Search for the cell housing the specified text and yield its (x, y) center coordinate. 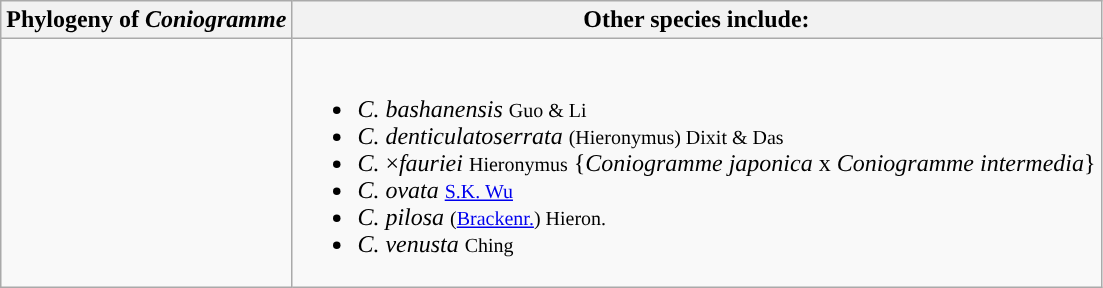
Phylogeny of Coniogramme (146, 20)
Other species include: (696, 20)
